For the text-containing cell, return its midpoint in (x, y) coordinate format. 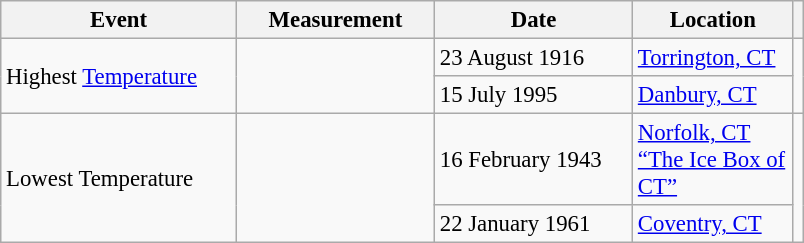
23 August 1916 (533, 58)
Measurement (335, 20)
Torrington, CT (714, 58)
Event (119, 20)
16 February 1943 (533, 160)
Date (533, 20)
Danbury, CT (714, 95)
Norfolk, CT “The Ice Box of CT” (714, 160)
15 July 1995 (533, 95)
22 January 1961 (533, 224)
Lowest Temperature (119, 178)
Highest Temperature (119, 76)
Coventry, CT (714, 224)
Location (714, 20)
